Provide the [X, Y] coordinate of the cell's center where the given text is located.  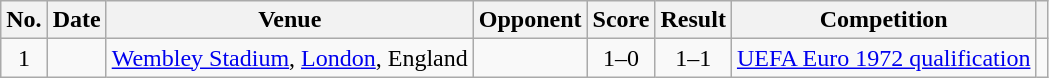
UEFA Euro 1972 qualification [884, 58]
1 [24, 58]
Venue [290, 20]
1–0 [621, 58]
Opponent [530, 20]
No. [24, 20]
Score [621, 20]
Date [76, 20]
Competition [884, 20]
Wembley Stadium, London, England [290, 58]
Result [693, 20]
1–1 [693, 58]
